Identify which cell holds the provided text, then report its (x, y) central coordinate. 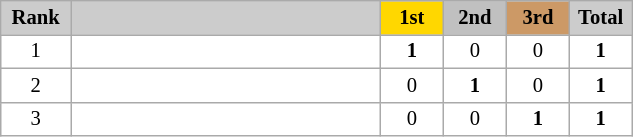
2nd (474, 17)
Total (601, 17)
2 (36, 85)
Rank (36, 17)
1st (412, 17)
3 (36, 119)
3rd (538, 17)
